Locate the cell with the specified text and output its (x, y) center coordinate. 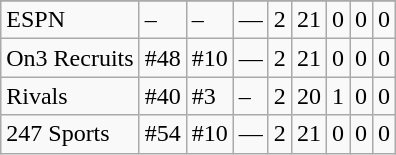
#54 (162, 134)
#48 (162, 58)
ESPN (70, 20)
1 (338, 96)
#40 (162, 96)
On3 Recruits (70, 58)
20 (308, 96)
247 Sports (70, 134)
#3 (210, 96)
Rivals (70, 96)
